Provide the [x, y] coordinate of the cell's center where the given text is located.  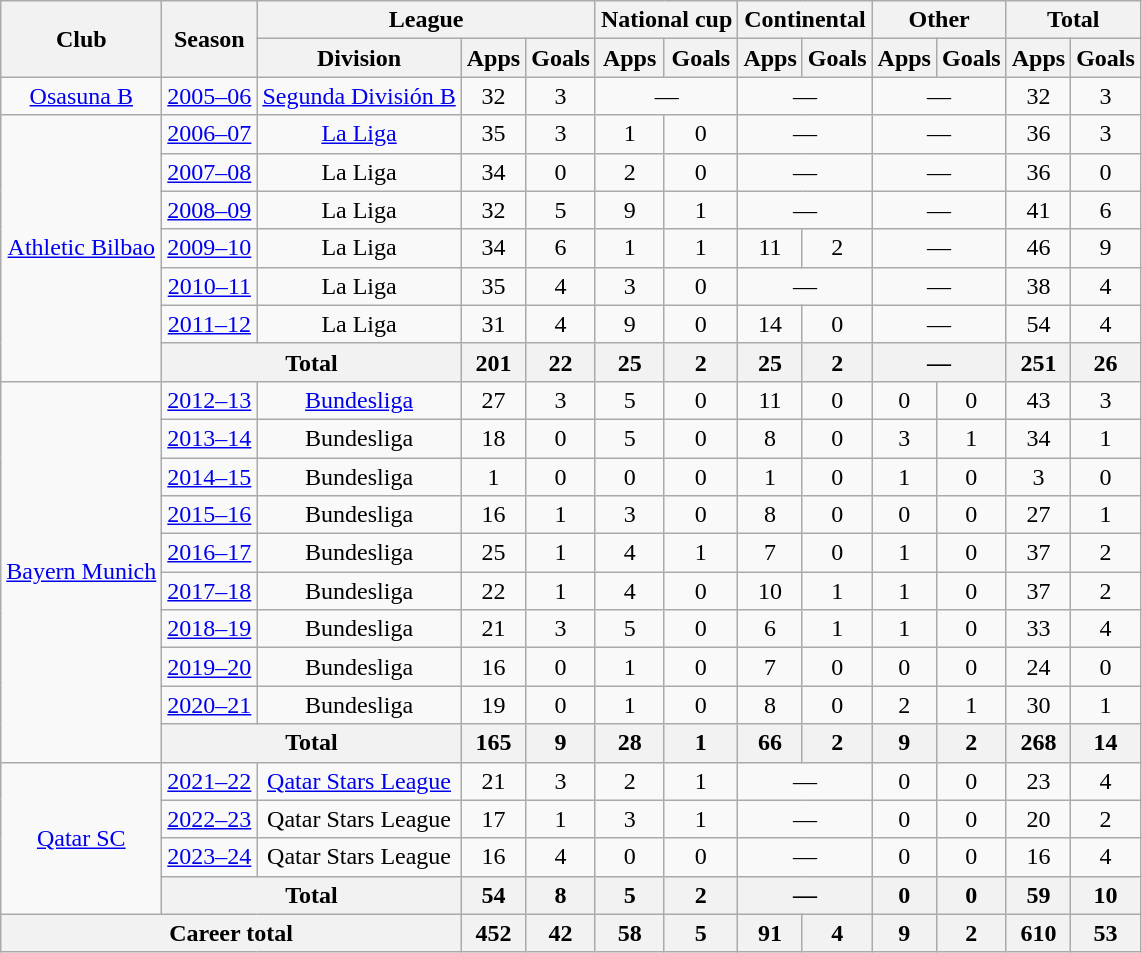
18 [493, 438]
91 [770, 933]
2013–14 [210, 438]
23 [1038, 781]
2016–17 [210, 553]
2017–18 [210, 591]
43 [1038, 400]
2019–20 [210, 667]
26 [1106, 362]
42 [561, 933]
251 [1038, 362]
41 [1038, 210]
2018–19 [210, 629]
Career total [231, 933]
59 [1038, 895]
2022–23 [210, 819]
31 [493, 324]
Qatar SC [82, 838]
Continental [805, 20]
46 [1038, 248]
17 [493, 819]
Osasuna B [82, 96]
2005–06 [210, 96]
League [426, 20]
19 [493, 705]
2015–16 [210, 515]
2008–09 [210, 210]
165 [493, 743]
20 [1038, 819]
58 [629, 933]
2014–15 [210, 477]
66 [770, 743]
2011–12 [210, 324]
2009–10 [210, 248]
268 [1038, 743]
2020–21 [210, 705]
30 [1038, 705]
452 [493, 933]
53 [1106, 933]
201 [493, 362]
Season [210, 39]
2012–13 [210, 400]
Segunda División B [359, 96]
Division [359, 58]
610 [1038, 933]
Bayern Munich [82, 572]
2023–24 [210, 857]
Other [939, 20]
Club [82, 39]
2006–07 [210, 134]
38 [1038, 286]
33 [1038, 629]
2021–22 [210, 781]
2010–11 [210, 286]
Athletic Bilbao [82, 248]
2007–08 [210, 172]
24 [1038, 667]
28 [629, 743]
National cup [666, 20]
